Return (x, y) of the center of cell containing provided text 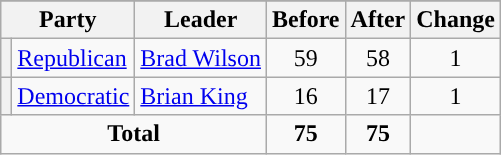
Before (306, 20)
Republican (74, 58)
Brian King (201, 96)
16 (306, 96)
Democratic (74, 96)
Brad Wilson (201, 58)
Party (68, 20)
After (378, 20)
59 (306, 58)
Leader (201, 20)
Change (456, 20)
17 (378, 96)
58 (378, 58)
Total (134, 134)
